Scan for the cell matching the given text and deliver its (X, Y) coordinate at center. 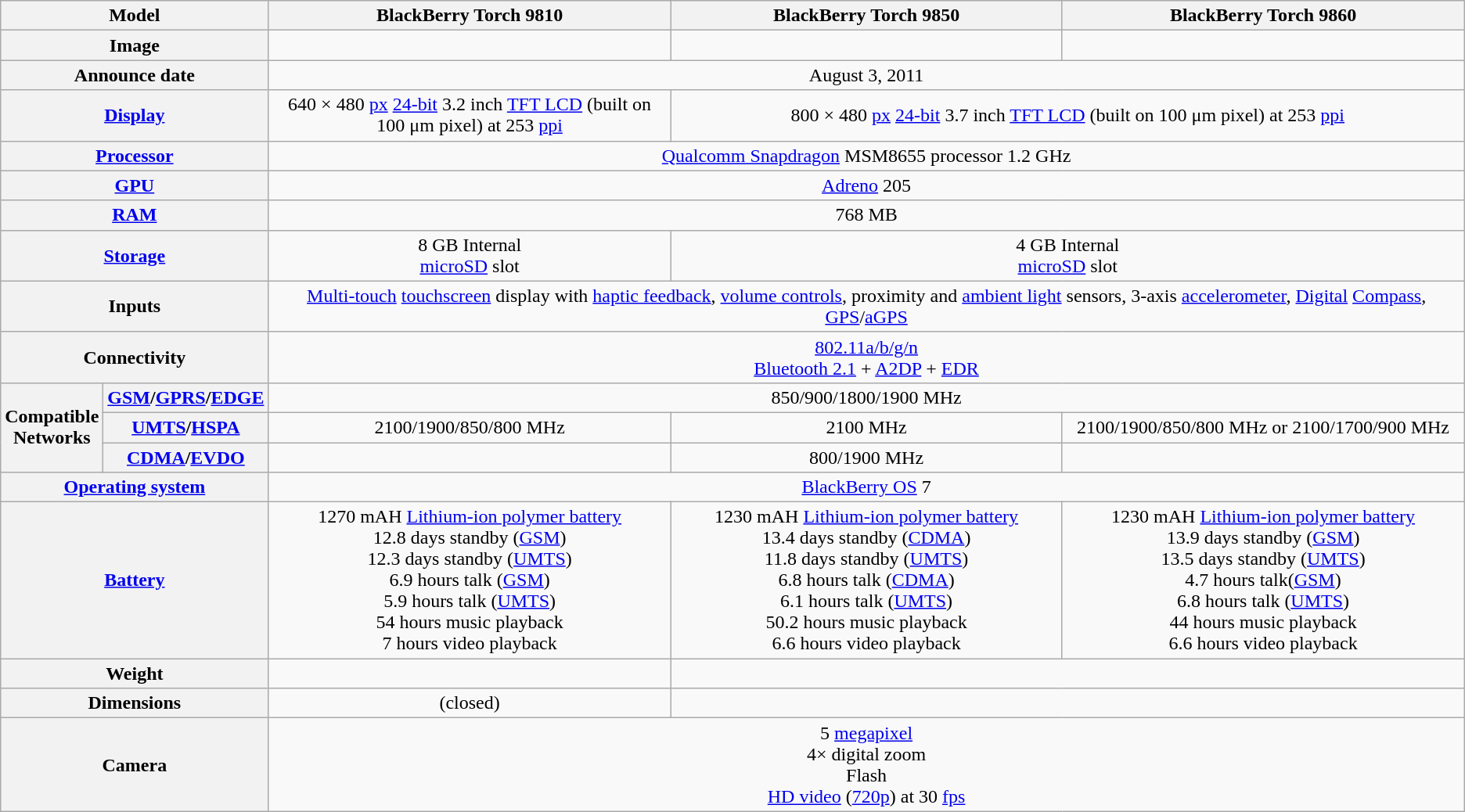
Inputs (135, 307)
BlackBerry Torch 9850 (866, 16)
BlackBerry Torch 9810 (470, 16)
2100 MHz (866, 427)
850/900/1800/1900 MHz (866, 397)
802.11a/b/g/nBluetooth 2.1 + A2DP + EDR (866, 357)
Storage (135, 255)
800 × 480 px 24-bit 3.7 inch TFT LCD (built on 100 μm pixel) at 253 ppi (1067, 116)
Camera (135, 765)
(closed) (470, 703)
Battery (135, 580)
GPU (135, 185)
UMTS/HSPA (186, 427)
Qualcomm Snapdragon MSM8655 processor 1.2 GHz (866, 156)
768 MB (866, 215)
Dimensions (135, 703)
Image (135, 45)
GSM/GPRS/EDGE (186, 397)
Adreno 205 (866, 185)
Connectivity (135, 357)
4 GB InternalmicroSD slot (1067, 255)
2100/1900/850/800 MHz (470, 427)
August 3, 2011 (866, 75)
2100/1900/850/800 MHz or 2100/1700/900 MHz (1263, 427)
CDMA/EVDO (186, 458)
640 × 480 px 24-bit 3.2 inch TFT LCD (built on 100 μm pixel) at 253 ppi (470, 116)
BlackBerry OS 7 (866, 487)
Announce date (135, 75)
RAM (135, 215)
Model (135, 16)
Operating system (135, 487)
8 GB InternalmicroSD slot (470, 255)
Compatible Networks (52, 427)
800/1900 MHz (866, 458)
BlackBerry Torch 9860 (1263, 16)
Display (135, 116)
Processor (135, 156)
5 megapixel4× digital zoomFlashHD video (720p) at 30 fps (866, 765)
Weight (135, 674)
